Provide the [x, y] coordinate of the cell's center where the given text is located.  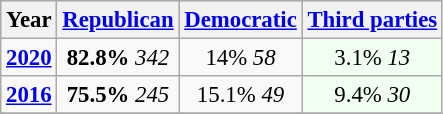
2016 [29, 95]
2020 [29, 58]
Year [29, 20]
Republican [118, 20]
15.1% 49 [240, 95]
Third parties [372, 20]
82.8% 342 [118, 58]
75.5% 245 [118, 95]
9.4% 30 [372, 95]
Democratic [240, 20]
3.1% 13 [372, 58]
14% 58 [240, 58]
